Extract the (X, Y) coordinate from the center of the cell holding the provided text.  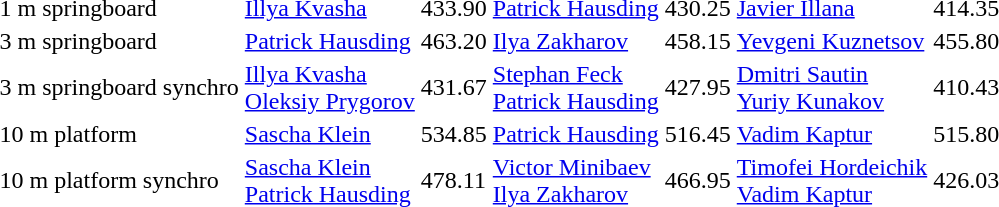
463.20 (454, 41)
427.95 (698, 88)
Yevgeni Kuznetsov (832, 41)
534.85 (454, 134)
431.67 (454, 88)
458.15 (698, 41)
Illya KvashaOleksiy Prygorov (330, 88)
Sascha Klein (330, 134)
Dmitri SautinYuriy Kunakov (832, 88)
Stephan FeckPatrick Hausding (576, 88)
516.45 (698, 134)
Ilya Zakharov (576, 41)
Vadim Kaptur (832, 134)
